Search for the cell housing the specified text and yield its (x, y) center coordinate. 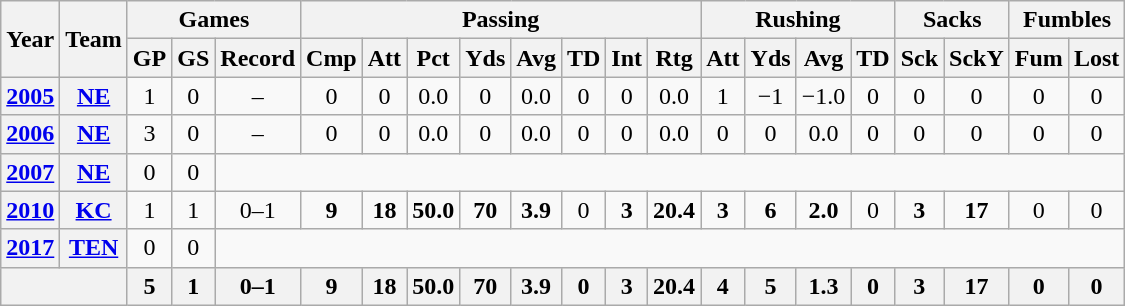
SckY (977, 58)
Passing (501, 20)
Rtg (674, 58)
Int (627, 58)
Cmp (332, 58)
2010 (30, 210)
−1.0 (824, 96)
Sck (919, 58)
GS (194, 58)
Record (258, 58)
KC (94, 210)
2017 (30, 248)
Team (94, 39)
2007 (30, 172)
Fum (1038, 58)
Games (214, 20)
1.3 (824, 286)
Year (30, 39)
Pct (434, 58)
Fumbles (1066, 20)
−1 (770, 96)
Rushing (798, 20)
6 (770, 210)
2006 (30, 134)
2005 (30, 96)
Lost (1096, 58)
TEN (94, 248)
GP (149, 58)
4 (723, 286)
Sacks (952, 20)
2.0 (824, 210)
